Detect which cell encompasses the target text, then output its (x, y) center coordinate. 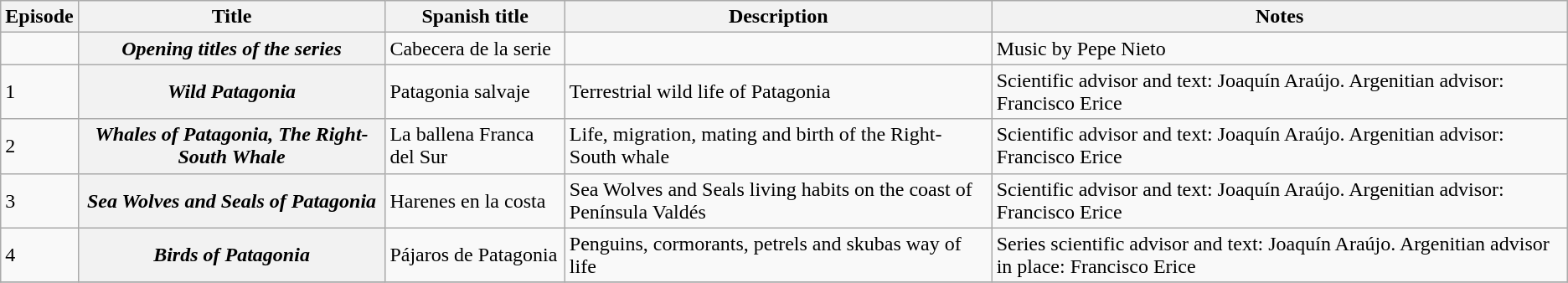
Whales of Patagonia, The Right-South Whale (231, 146)
Title (231, 17)
Sea Wolves and Seals living habits on the coast of Península Valdés (778, 201)
Wild Patagonia (231, 92)
4 (39, 255)
Notes (1280, 17)
La ballena Franca del Sur (475, 146)
Harenes en la costa (475, 201)
Birds of Patagonia (231, 255)
Terrestrial wild life of Patagonia (778, 92)
Sea Wolves and Seals of Patagonia (231, 201)
Patagonia salvaje (475, 92)
Life, migration, mating and birth of the Right-South whale (778, 146)
Music by Pepe Nieto (1280, 49)
Description (778, 17)
Series scientific advisor and text: Joaquín Araújo. Argenitian advisor in place: Francisco Erice (1280, 255)
Cabecera de la serie (475, 49)
Pájaros de Patagonia (475, 255)
3 (39, 201)
1 (39, 92)
Penguins, cormorants, petrels and skubas way of life (778, 255)
2 (39, 146)
Opening titles of the series (231, 49)
Episode (39, 17)
Spanish title (475, 17)
